Find where the given text appears and provide that cell's center as [X, Y] coordinate. 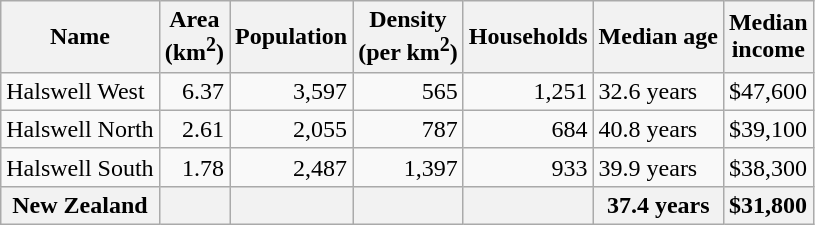
40.8 years [658, 129]
Medianincome [768, 37]
Halswell North [80, 129]
Halswell South [80, 167]
684 [528, 129]
933 [528, 167]
$39,100 [768, 129]
Population [292, 37]
787 [408, 129]
Name [80, 37]
Area(km2) [194, 37]
New Zealand [80, 205]
3,597 [292, 91]
1,251 [528, 91]
1.78 [194, 167]
39.9 years [658, 167]
565 [408, 91]
$38,300 [768, 167]
Halswell West [80, 91]
6.37 [194, 91]
$31,800 [768, 205]
2,487 [292, 167]
37.4 years [658, 205]
Households [528, 37]
Density(per km2) [408, 37]
2,055 [292, 129]
1,397 [408, 167]
Median age [658, 37]
$47,600 [768, 91]
32.6 years [658, 91]
2.61 [194, 129]
